Find where the given text appears and provide that cell's center as (x, y) coordinate. 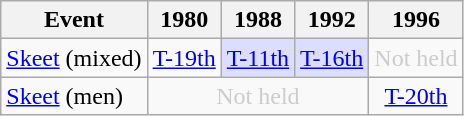
Skeet (men) (74, 96)
T-19th (184, 58)
Skeet (mixed) (74, 58)
T-16th (332, 58)
T-20th (416, 96)
T-11th (258, 58)
1992 (332, 20)
1980 (184, 20)
1996 (416, 20)
Event (74, 20)
1988 (258, 20)
